Find where the given text appears and provide that cell's center as [x, y] coordinate. 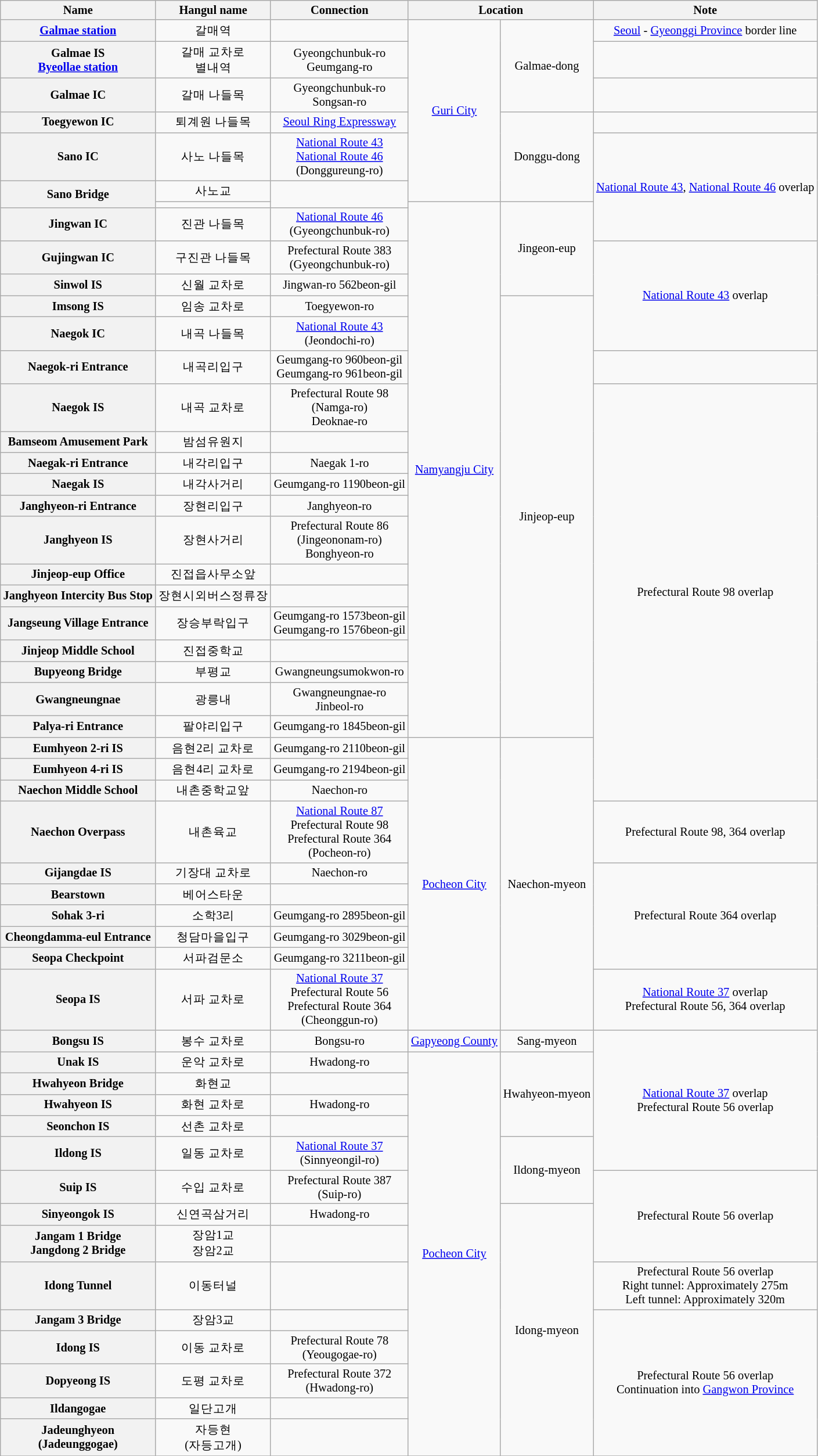
운악 교차로 [214, 1062]
Naegak-ri Entrance [78, 463]
사노 나들목 [214, 157]
Seopa IS [78, 1000]
Toegyewon-ro [339, 307]
Naegok IS [78, 408]
Eumhyeon 4-ri IS [78, 769]
Prefectural Route 372(Hwadong-ro) [339, 1380]
Prefectural Route 98(Namga-ro)Deoknae-ro [339, 408]
장현리입구 [214, 505]
Idong-myeon [547, 1329]
Prefectural Route 56 overlap [705, 1216]
Seoul - Gyeonggi Province border line [705, 30]
신월 교차로 [214, 285]
이동터널 [214, 1286]
광릉내 [214, 699]
장현시외버스정류장 [214, 596]
National Route 37(Sinnyeongil-ro) [339, 1153]
Prefectural Route 78(Yeougogae-ro) [339, 1347]
Prefectural Route 98, 364 overlap [705, 832]
화현교 [214, 1084]
음현2리 교차로 [214, 748]
장암3교 [214, 1320]
Geumgang-ro 960beon-gilGeumgang-ro 961beon-gil [339, 367]
Connection [339, 10]
Dopyeong IS [78, 1380]
Idong IS [78, 1347]
Gyeongchunbuk-roGeumgang-ro [339, 60]
일단고개 [214, 1408]
Jangam 3 Bridge [78, 1320]
Hwahyeon IS [78, 1105]
Hwahyeon Bridge [78, 1084]
Gwangneungnae-roJinbeol-ro [339, 699]
Sano IC [78, 157]
Guri City [454, 110]
Jingeon-eup [547, 249]
Prefectural Route 98 overlap [705, 592]
National Route 43National Route 46(Donggureung-ro) [339, 157]
갈매역 [214, 30]
서파 교차로 [214, 1000]
National Route 37Prefectural Route 56Prefectural Route 364(Cheonggun-ro) [339, 1000]
Jadeunghyeon(Jadeunggogae) [78, 1437]
Hangul name [214, 10]
Prefectural Route 56 overlapContinuation into Gangwon Province [705, 1382]
임송 교차로 [214, 307]
Seonchon IS [78, 1126]
Prefectural Route 387(Suip-ro) [339, 1187]
Naegok IC [78, 333]
Naechon-myeon [547, 884]
청담마을입구 [214, 937]
Geumgang-ro 3211beon-gil [339, 958]
봉수 교차로 [214, 1041]
베어스타운 [214, 894]
내곡 나들목 [214, 333]
기장대 교차로 [214, 873]
내각리입구 [214, 463]
Bamseom Amusement Park [78, 441]
Eumhyeon 2-ri IS [78, 748]
Sohak 3-ri [78, 915]
Jingwan IC [78, 224]
Naegak IS [78, 484]
Gwangneungnae [78, 699]
Seopa Checkpoint [78, 958]
내각사거리 [214, 484]
서파검문소 [214, 958]
Ildangogae [78, 1408]
Suip IS [78, 1187]
Janghyeon IS [78, 540]
National Route 43 overlap [705, 295]
Geumgang-ro 2194beon-gil [339, 769]
이동 교차로 [214, 1347]
Gujingwan IC [78, 257]
Galmae IC [78, 95]
Sinyeongok IS [78, 1214]
진관 나들목 [214, 224]
일동 교차로 [214, 1153]
Janghyeon Intercity Bus Stop [78, 596]
장암1교장암2교 [214, 1243]
음현4리 교차로 [214, 769]
Sinwol IS [78, 285]
내촌육교 [214, 832]
National Route 37 overlapPrefectural Route 56, 364 overlap [705, 1000]
사노교 [214, 190]
Imsong IS [78, 307]
장승부락입구 [214, 623]
National Route 87Prefectural Route 98Prefectural Route 364(Pocheon-ro) [339, 832]
Jingwan-ro 562beon-gil [339, 285]
Idong Tunnel [78, 1286]
진접읍사무소앞 [214, 574]
Ildong IS [78, 1153]
소학3리 [214, 915]
갈매 교차로별내역 [214, 60]
Donggu-dong [547, 157]
Jangam 1 BridgeJangdong 2 Bridge [78, 1243]
Naechon Overpass [78, 832]
Ildong-myeon [547, 1170]
Naechon Middle School [78, 790]
Geumgang-ro 2895beon-gil [339, 915]
자등현(자등고개) [214, 1437]
Geumgang-ro 1190beon-gil [339, 484]
Galmae-dong [547, 66]
Prefectural Route 86(Jingeononam-ro)Bonghyeon-ro [339, 540]
Prefectural Route 56 overlapRight tunnel: Approximately 275mLeft tunnel: Approximately 320m [705, 1286]
Galmae station [78, 30]
Janghyeon-ro [339, 505]
Unak IS [78, 1062]
National Route 46(Gyeongchunbuk-ro) [339, 224]
Note [705, 10]
Geumgang-ro 1845beon-gil [339, 726]
National Route 37 overlapPrefectural Route 56 overlap [705, 1100]
Palya-ri Entrance [78, 726]
진접중학교 [214, 650]
내곡 교차로 [214, 408]
부평교 [214, 671]
수입 교차로 [214, 1187]
Namyangju City [454, 469]
Jinjeop-eup [547, 516]
National Route 43, National Route 46 overlap [705, 187]
장현사거리 [214, 540]
신연곡삼거리 [214, 1214]
Hwahyeon-myeon [547, 1094]
Geumgang-ro 3029beon-gil [339, 937]
Geumgang-ro 2110beon-gil [339, 748]
도평 교차로 [214, 1380]
Jangseung Village Entrance [78, 623]
밤섬유원지 [214, 441]
화현 교차로 [214, 1105]
Location [500, 10]
Sang-myeon [547, 1041]
Seoul Ring Expressway [339, 122]
Naegok-ri Entrance [78, 367]
Toegyewon IC [78, 122]
Galmae ISByeollae station [78, 60]
내촌중학교앞 [214, 790]
선촌 교차로 [214, 1126]
퇴계원 나들목 [214, 122]
Name [78, 10]
Prefectural Route 383(Gyeongchunbuk-ro) [339, 257]
구진관 나들목 [214, 257]
Cheongdamma-eul Entrance [78, 937]
National Route 43(Jeondochi-ro) [339, 333]
Geumgang-ro 1573beon-gilGeumgang-ro 1576beon-gil [339, 623]
Bongsu IS [78, 1041]
Bearstown [78, 894]
Gijangdae IS [78, 873]
갈매 나들목 [214, 95]
Gapyeong County [454, 1041]
Bongsu-ro [339, 1041]
Janghyeon-ri Entrance [78, 505]
팔야리입구 [214, 726]
Gwangneungsumokwon-ro [339, 671]
Prefectural Route 364 overlap [705, 915]
Jinjeop-eup Office [78, 574]
내곡리입구 [214, 367]
Jinjeop Middle School [78, 650]
Gyeongchunbuk-roSongsan-ro [339, 95]
Bupyeong Bridge [78, 671]
Naegak 1-ro [339, 463]
Sano Bridge [78, 193]
